Return [X, Y] of the center of cell containing provided text 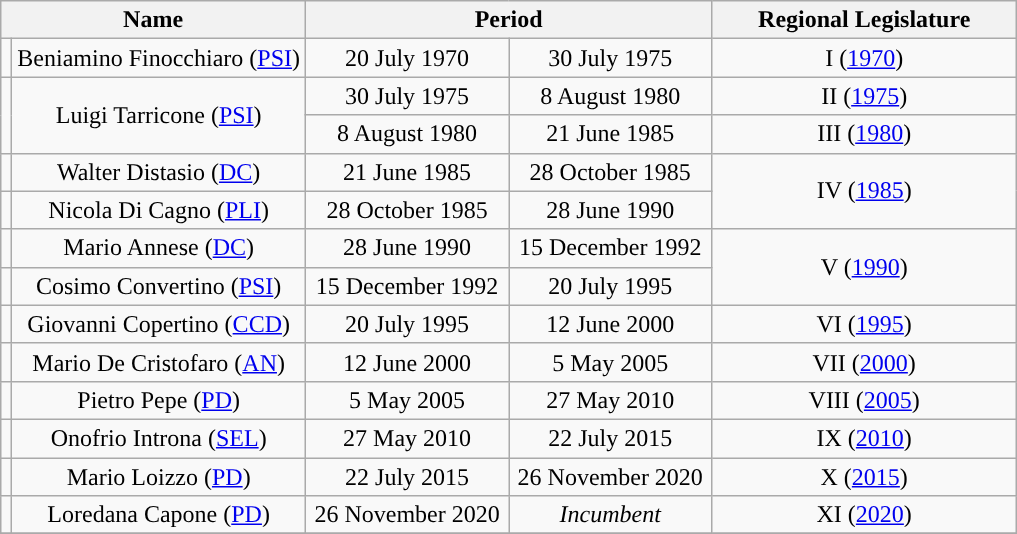
Walter Distasio (DC) [159, 172]
VIII (2005) [864, 400]
Mario Loizzo (PD) [159, 477]
IX (2010) [864, 438]
VII (2000) [864, 362]
Nicola Di Cagno (PLI) [159, 210]
Incumbent [610, 515]
Period [508, 20]
Beniamino Finocchiaro (PSI) [159, 58]
VI (1995) [864, 324]
XI (2020) [864, 515]
III (1980) [864, 134]
Cosimo Convertino (PSI) [159, 286]
V (1990) [864, 267]
20 July 1970 [406, 58]
II (1975) [864, 96]
I (1970) [864, 58]
IV (1985) [864, 191]
Pietro Pepe (PD) [159, 400]
Loredana Capone (PD) [159, 515]
Name [154, 20]
Mario Annese (DC) [159, 248]
X (2015) [864, 477]
Regional Legislature [864, 20]
Onofrio Introna (SEL) [159, 438]
Mario De Cristofaro (AN) [159, 362]
Luigi Tarricone (PSI) [159, 115]
Giovanni Copertino (CCD) [159, 324]
